Identify which cell holds the provided text, then report its [X, Y] central coordinate. 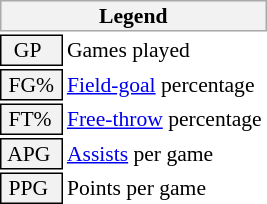
FT% [31, 120]
Free-throw percentage [166, 120]
Field-goal percentage [166, 85]
GP [31, 50]
Points per game [166, 188]
Games played [166, 50]
Assists per game [166, 154]
PPG [31, 188]
Legend [134, 16]
APG [31, 154]
FG% [31, 85]
